Return (x, y) of the center of cell containing provided text 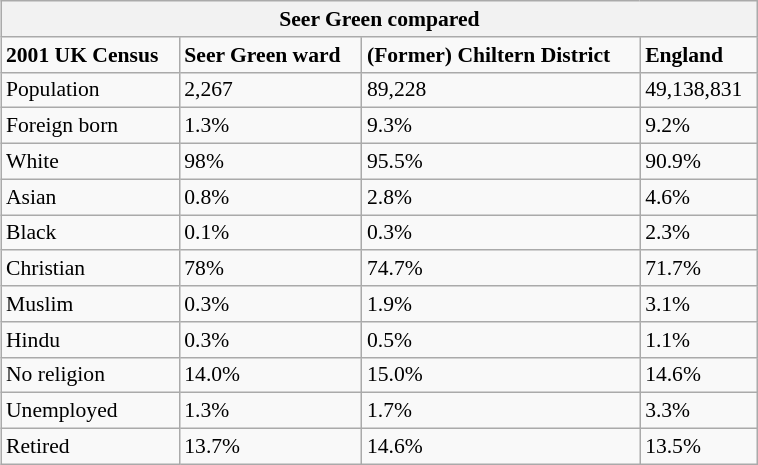
9.2% (699, 126)
Foreign born (90, 126)
74.7% (501, 269)
Muslim (90, 304)
2.8% (501, 197)
1.1% (699, 340)
95.5% (501, 162)
2001 UK Census (90, 55)
49,138,831 (699, 90)
98% (270, 162)
Retired (90, 447)
9.3% (501, 126)
(Former) Chiltern District (501, 55)
Hindu (90, 340)
14.0% (270, 375)
Unemployed (90, 411)
England (699, 55)
1.7% (501, 411)
71.7% (699, 269)
2,267 (270, 90)
White (90, 162)
0.1% (270, 233)
78% (270, 269)
Population (90, 90)
2.3% (699, 233)
1.9% (501, 304)
Black (90, 233)
3.1% (699, 304)
Christian (90, 269)
No religion (90, 375)
0.5% (501, 340)
90.9% (699, 162)
89,228 (501, 90)
Seer Green compared (380, 19)
13.5% (699, 447)
15.0% (501, 375)
4.6% (699, 197)
0.8% (270, 197)
Seer Green ward (270, 55)
13.7% (270, 447)
Asian (90, 197)
3.3% (699, 411)
